Locate the cell with the specified text and output its (X, Y) center coordinate. 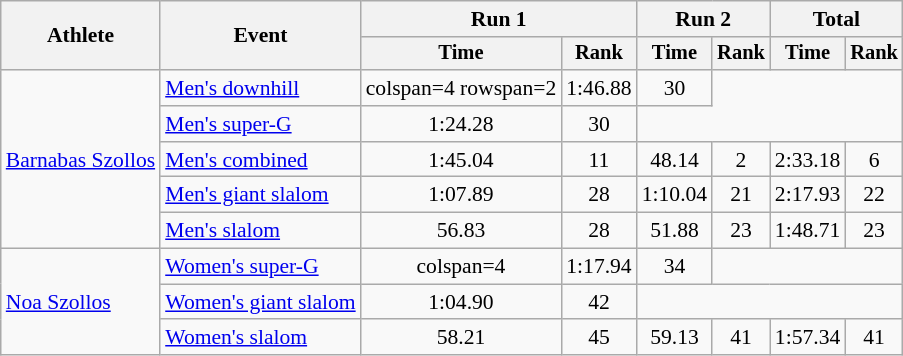
Women's giant slalom (260, 302)
Event (260, 36)
34 (674, 267)
42 (598, 302)
45 (598, 338)
51.88 (674, 231)
1:57.34 (808, 338)
1:48.71 (808, 231)
Run 1 (499, 19)
1:07.89 (462, 195)
1:24.28 (462, 124)
48.14 (674, 160)
Women's slalom (260, 338)
Men's combined (260, 160)
21 (741, 195)
1:04.90 (462, 302)
Men's super-G (260, 124)
Men's downhill (260, 88)
Men's giant slalom (260, 195)
colspan=4 rowspan=2 (462, 88)
Women's super-G (260, 267)
22 (874, 195)
Men's slalom (260, 231)
Barnabas Szollos (80, 159)
1:45.04 (462, 160)
11 (598, 160)
56.83 (462, 231)
6 (874, 160)
Total (836, 19)
colspan=4 (462, 267)
Athlete (80, 36)
2 (741, 160)
1:10.04 (674, 195)
1:46.88 (598, 88)
2:33.18 (808, 160)
Noa Szollos (80, 302)
58.21 (462, 338)
Run 2 (704, 19)
59.13 (674, 338)
1:17.94 (598, 267)
2:17.93 (808, 195)
